Detect which cell encompasses the target text, then output its [X, Y] center coordinate. 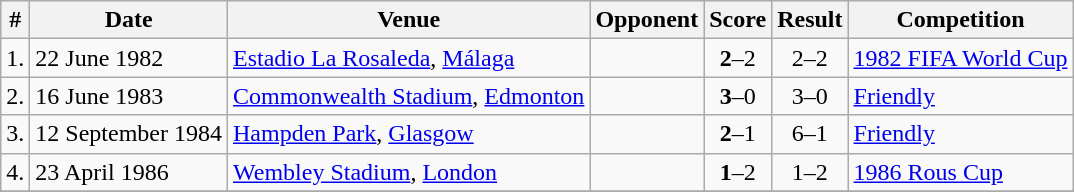
Hampden Park, Glasgow [409, 134]
Estadio La Rosaleda, Málaga [409, 58]
Wembley Stadium, London [409, 172]
Opponent [647, 20]
Commonwealth Stadium, Edmonton [409, 96]
6–1 [810, 134]
Competition [960, 20]
23 April 1986 [129, 172]
2–1 [738, 134]
2. [16, 96]
# [16, 20]
Score [738, 20]
1986 Rous Cup [960, 172]
16 June 1983 [129, 96]
12 September 1984 [129, 134]
Venue [409, 20]
22 June 1982 [129, 58]
3. [16, 134]
Date [129, 20]
1. [16, 58]
4. [16, 172]
1982 FIFA World Cup [960, 58]
Result [810, 20]
